Find where the given text appears and provide that cell's center as [x, y] coordinate. 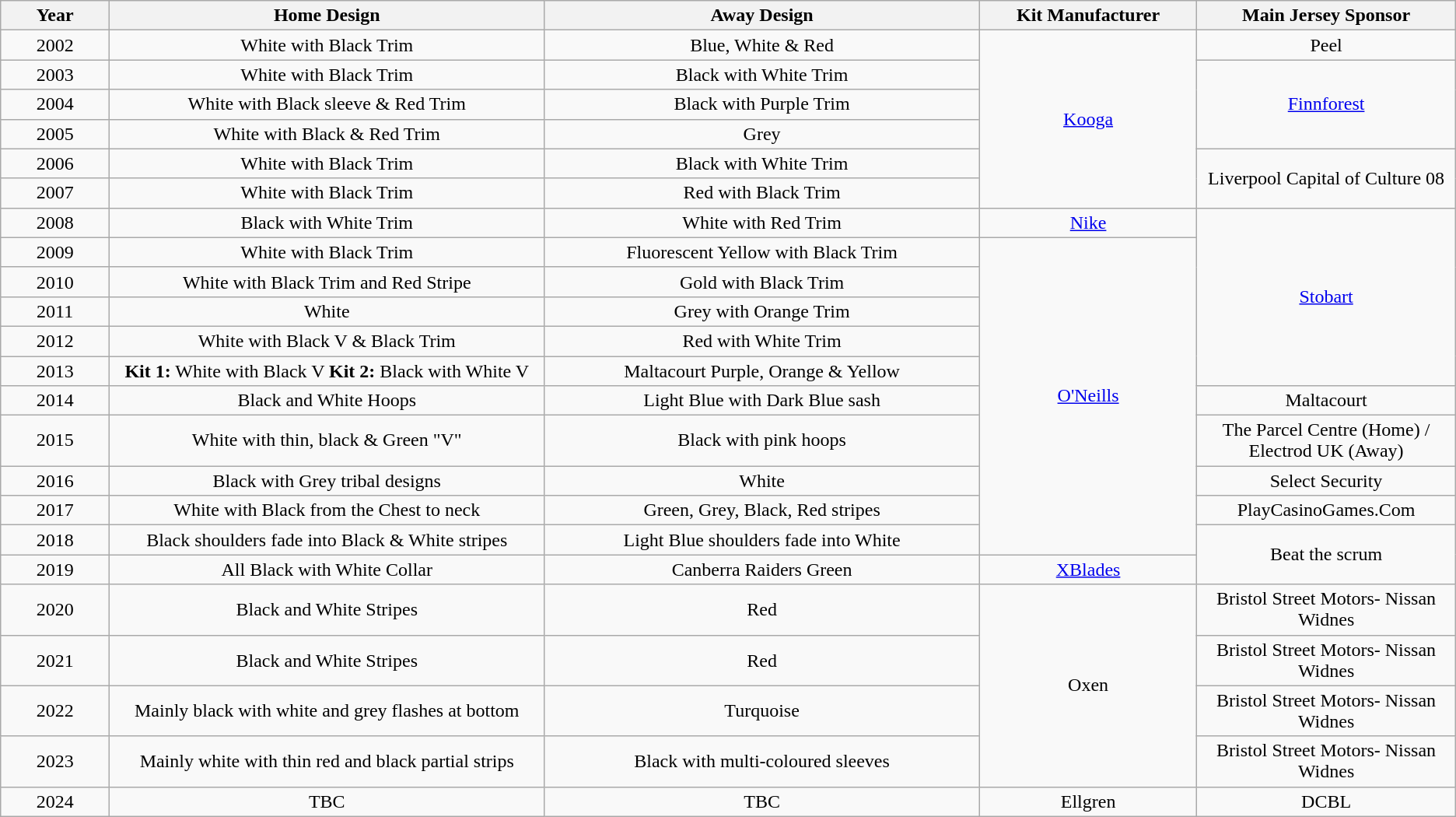
DCBL [1326, 801]
White with Black & Red Trim [327, 134]
White with Black sleeve & Red Trim [327, 104]
Kit 1: White with Black V Kit 2: Black with White V [327, 371]
Maltacourt [1326, 401]
Black with Purple Trim [762, 104]
2017 [55, 510]
2016 [55, 481]
2010 [55, 282]
Black with Grey tribal designs [327, 481]
Red with Black Trim [762, 193]
White with Black V & Black Trim [327, 341]
Maltacourt Purple, Orange & Yellow [762, 371]
2022 [55, 711]
White with Red Trim [762, 223]
2015 [55, 440]
Grey with Orange Trim [762, 311]
2006 [55, 163]
Beat the scrum [1326, 555]
All Black with White Collar [327, 570]
2018 [55, 540]
2004 [55, 104]
Blue, White & Red [762, 45]
2023 [55, 761]
2003 [55, 75]
Kooga [1088, 119]
Away Design [762, 16]
Mainly black with white and grey flashes at bottom [327, 711]
2012 [55, 341]
2020 [55, 610]
PlayCasinoGames.Com [1326, 510]
Red with White Trim [762, 341]
Finnforest [1326, 104]
Home Design [327, 16]
The Parcel Centre (Home) / Electrod UK (Away) [1326, 440]
Light Blue with Dark Blue sash [762, 401]
Black and White Hoops [327, 401]
Kit Manufacturer [1088, 16]
2005 [55, 134]
White with Black Trim and Red Stripe [327, 282]
Turquoise [762, 711]
Select Security [1326, 481]
2009 [55, 252]
Nike [1088, 223]
Black shoulders fade into Black & White stripes [327, 540]
Green, Grey, Black, Red stripes [762, 510]
Stobart [1326, 296]
Light Blue shoulders fade into White [762, 540]
2002 [55, 45]
Grey [762, 134]
Main Jersey Sponsor [1326, 16]
Year [55, 16]
Black with multi-coloured sleeves [762, 761]
2013 [55, 371]
2024 [55, 801]
White with thin, black & Green "V" [327, 440]
Mainly white with thin red and black partial strips [327, 761]
Ellgren [1088, 801]
2008 [55, 223]
O'Neills [1088, 396]
2019 [55, 570]
2014 [55, 401]
White with Black from the Chest to neck [327, 510]
2007 [55, 193]
XBlades [1088, 570]
Canberra Raiders Green [762, 570]
Liverpool Capital of Culture 08 [1326, 178]
2021 [55, 660]
2011 [55, 311]
Black with pink hoops [762, 440]
Gold with Black Trim [762, 282]
Oxen [1088, 686]
Fluorescent Yellow with Black Trim [762, 252]
Peel [1326, 45]
